Capture the cell that displays the provided text and extract its (X, Y) central coordinate. 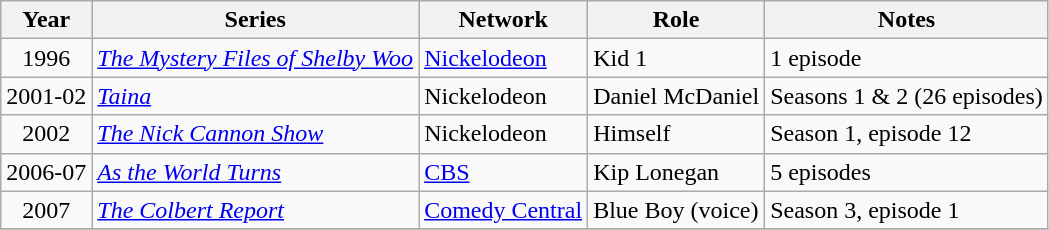
Series (256, 20)
2006-07 (46, 172)
The Nick Cannon Show (256, 134)
Year (46, 20)
2002 (46, 134)
5 episodes (907, 172)
1 episode (907, 58)
Blue Boy (voice) (676, 210)
CBS (504, 172)
Kid 1 (676, 58)
1996 (46, 58)
2007 (46, 210)
Seasons 1 & 2 (26 episodes) (907, 96)
Kip Lonegan (676, 172)
Role (676, 20)
Taina (256, 96)
Comedy Central (504, 210)
Himself (676, 134)
Season 3, episode 1 (907, 210)
Network (504, 20)
The Mystery Files of Shelby Woo (256, 58)
Notes (907, 20)
As the World Turns (256, 172)
The Colbert Report (256, 210)
2001-02 (46, 96)
Season 1, episode 12 (907, 134)
Daniel McDaniel (676, 96)
